Locate the cell with the specified text and output its (X, Y) center coordinate. 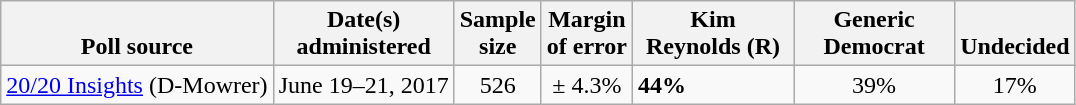
Undecided (1015, 34)
KimReynolds (R) (712, 34)
17% (1015, 85)
June 19–21, 2017 (364, 85)
Date(s)administered (364, 34)
44% (712, 85)
20/20 Insights (D-Mowrer) (137, 85)
± 4.3% (586, 85)
Samplesize (498, 34)
Marginof error (586, 34)
526 (498, 85)
39% (874, 85)
Poll source (137, 34)
GenericDemocrat (874, 34)
